Return (x, y) of the center of cell containing provided text 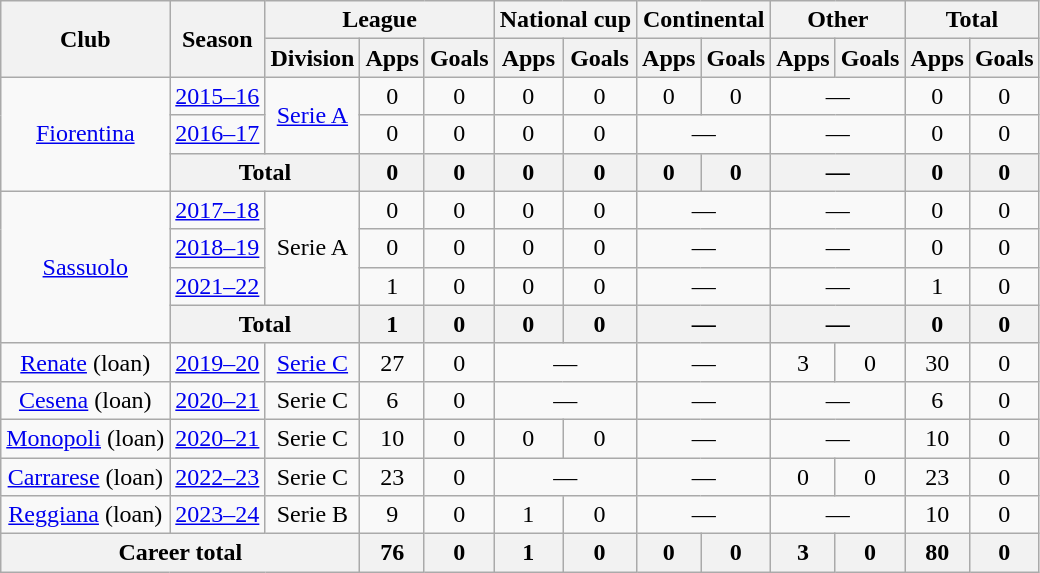
National cup (565, 20)
27 (392, 362)
Serie B (312, 515)
Continental (704, 20)
Division (312, 58)
Cesena (loan) (86, 400)
2015–16 (218, 96)
80 (937, 553)
2019–20 (218, 362)
Career total (180, 553)
2018–19 (218, 248)
2017–18 (218, 210)
League (380, 20)
Club (86, 39)
Reggiana (loan) (86, 515)
Season (218, 39)
Carrarese (loan) (86, 477)
Monopoli (loan) (86, 438)
2023–24 (218, 515)
2022–23 (218, 477)
30 (937, 362)
Fiorentina (86, 134)
Sassuolo (86, 267)
Other (838, 20)
2016–17 (218, 134)
Renate (loan) (86, 362)
76 (392, 553)
9 (392, 515)
2021–22 (218, 286)
